Search for the cell housing the specified text and yield its [X, Y] center coordinate. 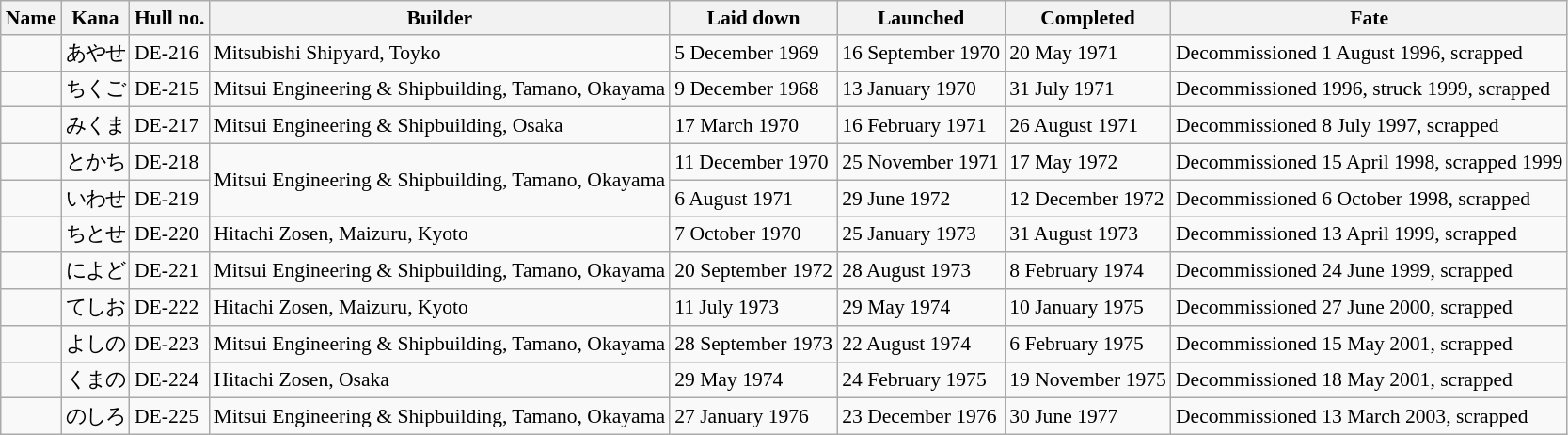
20 May 1971 [1087, 53]
DE-217 [169, 126]
22 August 1974 [921, 345]
Name [31, 18]
12 December 1972 [1087, 198]
によど [96, 271]
17 May 1972 [1087, 162]
Laid down [753, 18]
Decommissioned 13 March 2003, scrapped [1370, 416]
Hitachi Zosen, Osaka [439, 380]
5 December 1969 [753, 53]
9 December 1968 [753, 89]
8 February 1974 [1087, 271]
とかち [96, 162]
のしろ [96, 416]
Mitsubishi Shipyard, Toyko [439, 53]
DE-215 [169, 89]
25 January 1973 [921, 235]
17 March 1970 [753, 126]
DE-222 [169, 307]
6 August 1971 [753, 198]
Completed [1087, 18]
Decommissioned 13 April 1999, scrapped [1370, 235]
Launched [921, 18]
11 July 1973 [753, 307]
20 September 1972 [753, 271]
くまの [96, 380]
10 January 1975 [1087, 307]
Decommissioned 8 July 1997, scrapped [1370, 126]
26 August 1971 [1087, 126]
31 August 1973 [1087, 235]
27 January 1976 [753, 416]
DE-223 [169, 345]
Hull no. [169, 18]
Decommissioned 24 June 1999, scrapped [1370, 271]
7 October 1970 [753, 235]
いわせ [96, 198]
Kana [96, 18]
DE-225 [169, 416]
DE-218 [169, 162]
DE-224 [169, 380]
DE-220 [169, 235]
DE-216 [169, 53]
Decommissioned 1996, struck 1999, scrapped [1370, 89]
Decommissioned 27 June 2000, scrapped [1370, 307]
Fate [1370, 18]
Mitsui Engineering & Shipbuilding, Osaka [439, 126]
29 June 1972 [921, 198]
28 August 1973 [921, 271]
Decommissioned 15 May 2001, scrapped [1370, 345]
Decommissioned 15 April 1998, scrapped 1999 [1370, 162]
ちくご [96, 89]
13 January 1970 [921, 89]
24 February 1975 [921, 380]
あやせ [96, 53]
DE-219 [169, 198]
19 November 1975 [1087, 380]
16 September 1970 [921, 53]
11 December 1970 [753, 162]
Decommissioned 18 May 2001, scrapped [1370, 380]
よしの [96, 345]
Decommissioned 1 August 1996, scrapped [1370, 53]
ちとせ [96, 235]
16 February 1971 [921, 126]
30 June 1977 [1087, 416]
Decommissioned 6 October 1998, scrapped [1370, 198]
DE-221 [169, 271]
Builder [439, 18]
てしお [96, 307]
みくま [96, 126]
31 July 1971 [1087, 89]
28 September 1973 [753, 345]
6 February 1975 [1087, 345]
25 November 1971 [921, 162]
23 December 1976 [921, 416]
